For the text-containing cell, return its midpoint in (X, Y) coordinate format. 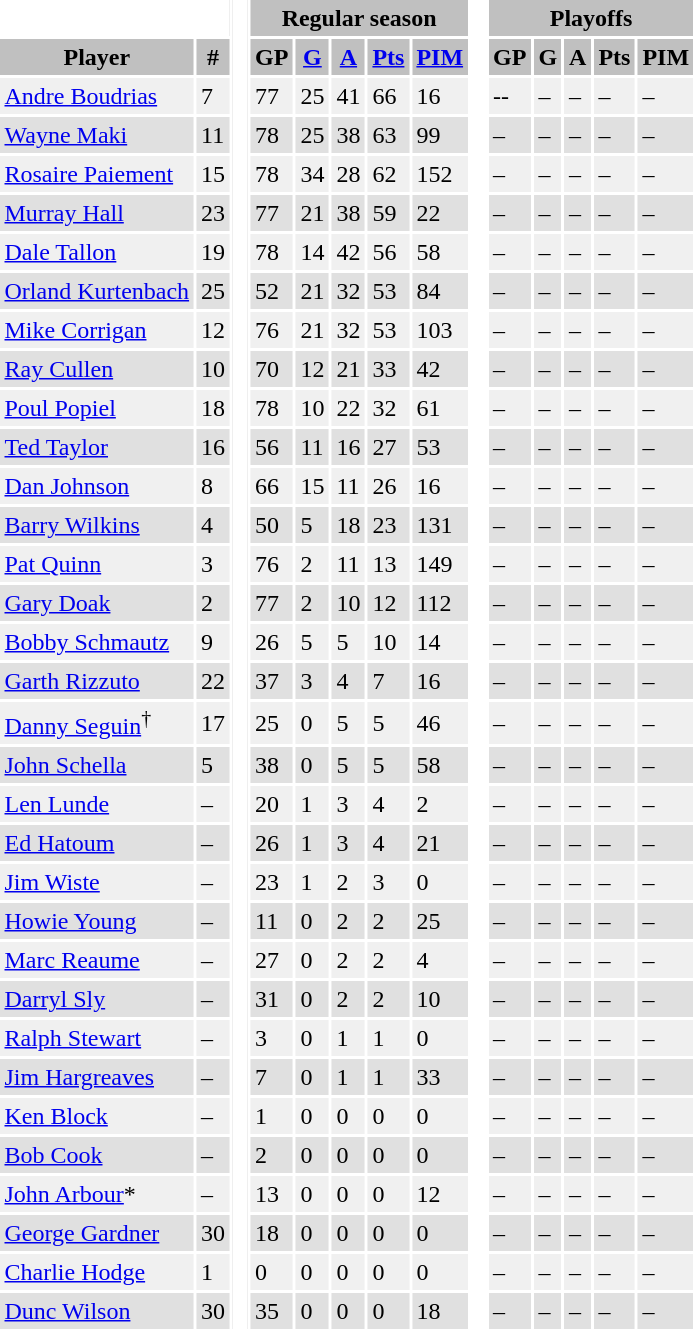
Charlie Hodge (97, 1272)
Marc Reaume (97, 960)
Ralph Stewart (97, 1038)
149 (440, 564)
Ed Hatoum (97, 843)
70 (272, 369)
20 (272, 804)
46 (440, 723)
Murray Hall (97, 213)
Andre Boudrias (97, 96)
Garth Rizzuto (97, 681)
Wayne Maki (97, 135)
Barry Wilkins (97, 525)
19 (214, 252)
Bob Cook (97, 1155)
Dunc Wilson (97, 1311)
37 (272, 681)
Jim Wiste (97, 882)
Poul Popiel (97, 408)
62 (388, 174)
Ray Cullen (97, 369)
Player (97, 57)
103 (440, 330)
# (214, 57)
Ken Block (97, 1116)
8 (214, 486)
Pat Quinn (97, 564)
John Schella (97, 765)
9 (214, 642)
Dale Tallon (97, 252)
59 (388, 213)
Bobby Schmautz (97, 642)
28 (348, 174)
35 (272, 1311)
131 (440, 525)
PIM (440, 57)
61 (440, 408)
Regular season (360, 18)
84 (440, 291)
50 (272, 525)
34 (312, 174)
Gary Doak (97, 603)
Dan Johnson (97, 486)
41 (348, 96)
Darryl Sly (97, 999)
George Gardner (97, 1233)
Orland Kurtenbach (97, 291)
31 (272, 999)
Ted Taylor (97, 447)
-- (510, 96)
Rosaire Paiement (97, 174)
112 (440, 603)
Mike Corrigan (97, 330)
Len Lunde (97, 804)
Danny Seguin† (97, 723)
99 (440, 135)
Howie Young (97, 921)
John Arbour* (97, 1194)
52 (272, 291)
17 (214, 723)
63 (388, 135)
152 (440, 174)
Jim Hargreaves (97, 1077)
